Scan for the cell matching the given text and deliver its (X, Y) coordinate at center. 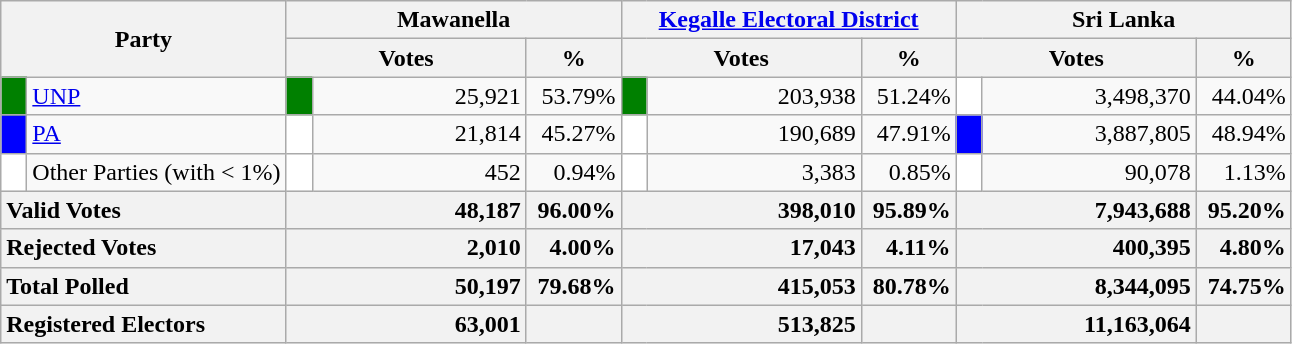
2,010 (406, 248)
47.91% (908, 134)
Other Parties (with < 1%) (156, 172)
1.13% (1244, 172)
Valid Votes (144, 210)
95.89% (908, 210)
4.11% (908, 248)
400,395 (1076, 248)
190,689 (754, 134)
3,383 (754, 172)
25,921 (419, 96)
Kegalle Electoral District (788, 20)
398,010 (741, 210)
Total Polled (144, 286)
48.94% (1244, 134)
63,001 (406, 324)
415,053 (741, 286)
Rejected Votes (144, 248)
51.24% (908, 96)
Registered Electors (144, 324)
PA (156, 134)
90,078 (1089, 172)
45.27% (574, 134)
53.79% (574, 96)
4.80% (1244, 248)
95.20% (1244, 210)
8,344,095 (1076, 286)
3,498,370 (1089, 96)
0.94% (574, 172)
96.00% (574, 210)
7,943,688 (1076, 210)
UNP (156, 96)
79.68% (574, 286)
3,887,805 (1089, 134)
Party (144, 39)
48,187 (406, 210)
11,163,064 (1076, 324)
203,938 (754, 96)
Mawanella (454, 20)
80.78% (908, 286)
Sri Lanka (1124, 20)
50,197 (406, 286)
4.00% (574, 248)
17,043 (741, 248)
0.85% (908, 172)
44.04% (1244, 96)
74.75% (1244, 286)
21,814 (419, 134)
513,825 (741, 324)
452 (419, 172)
